Find where the given text appears and provide that cell's center as (X, Y) coordinate. 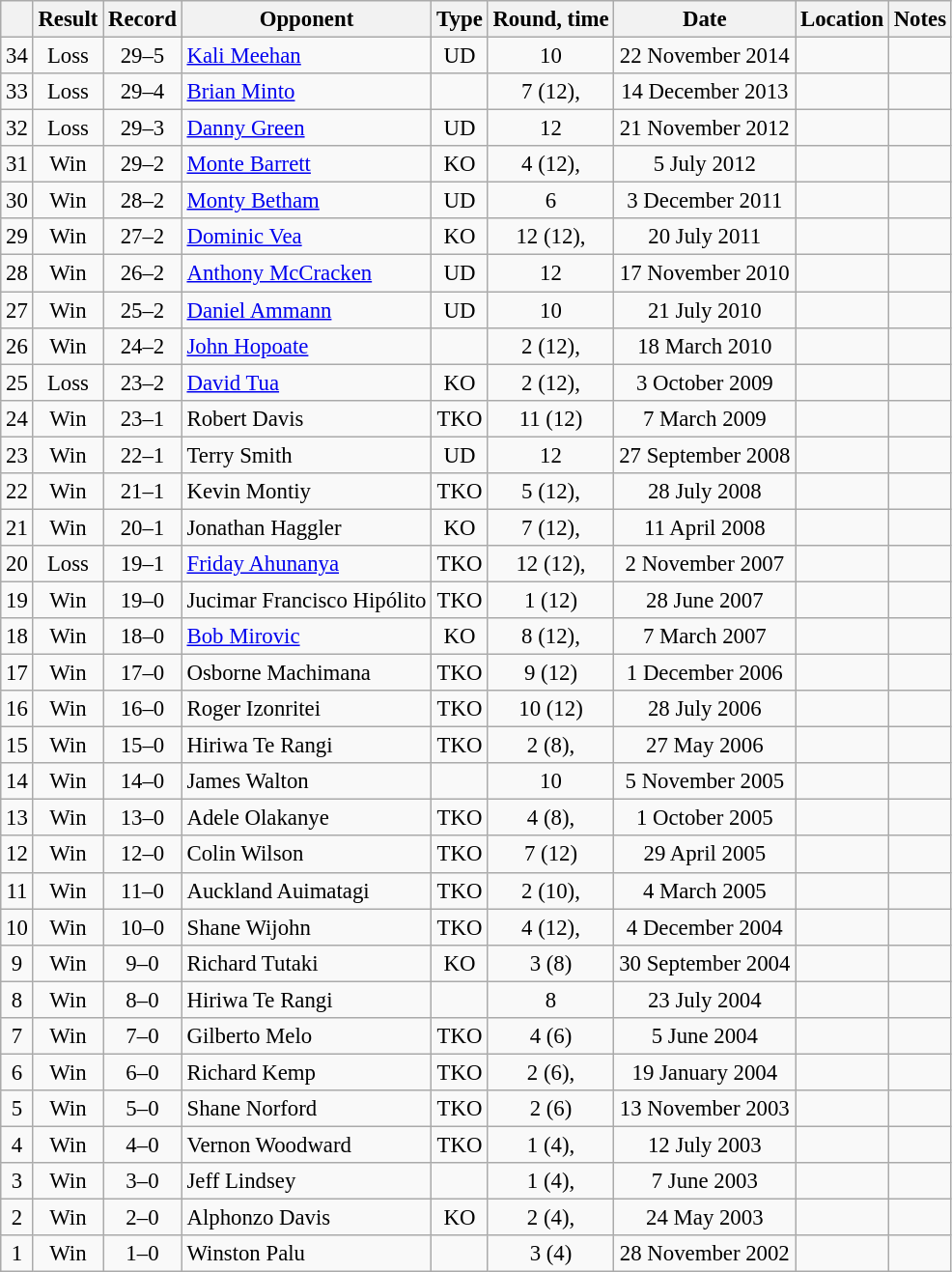
10 (12) (550, 709)
16 (17, 709)
Gilberto Melo (307, 1036)
5 November 2005 (705, 781)
1–0 (143, 1254)
25–2 (143, 310)
Danny Green (307, 128)
4 (6) (550, 1036)
19–1 (143, 564)
11 April 2008 (705, 527)
12 July 2003 (705, 1145)
Richard Tutaki (307, 963)
9–0 (143, 963)
29–4 (143, 92)
3 October 2009 (705, 382)
Auckland Auimatagi (307, 890)
4–0 (143, 1145)
3–0 (143, 1181)
11 (17, 890)
27 September 2008 (705, 455)
13 (17, 818)
Osborne Machimana (307, 673)
27 May 2006 (705, 746)
7 March 2009 (705, 418)
18 March 2010 (705, 346)
21–1 (143, 492)
24–2 (143, 346)
23–2 (143, 382)
9 (12) (550, 673)
24 (17, 418)
33 (17, 92)
30 September 2004 (705, 963)
34 (17, 56)
Date (705, 19)
19 January 2004 (705, 1072)
29–3 (143, 128)
21 November 2012 (705, 128)
21 (17, 527)
2 (4), (550, 1218)
28 (17, 273)
2 (8), (550, 746)
Shane Wijohn (307, 927)
3 (4) (550, 1254)
4 March 2005 (705, 890)
16–0 (143, 709)
4 (17, 1145)
3 (8) (550, 963)
22 November 2014 (705, 56)
17 (17, 673)
28–2 (143, 201)
24 May 2003 (705, 1218)
7–0 (143, 1036)
23 July 2004 (705, 1000)
26–2 (143, 273)
17–0 (143, 673)
1 December 2006 (705, 673)
Vernon Woodward (307, 1145)
27–2 (143, 237)
Anthony McCracken (307, 273)
1 October 2005 (705, 818)
11 (12) (550, 418)
Jeff Lindsey (307, 1181)
11–0 (143, 890)
Opponent (307, 19)
29 April 2005 (705, 855)
14 December 2013 (705, 92)
David Tua (307, 382)
28 July 2008 (705, 492)
5–0 (143, 1109)
Jucimar Francisco Hipólito (307, 600)
27 (17, 310)
4 December 2004 (705, 927)
1 (12) (550, 600)
3 (17, 1181)
2 (17, 1218)
18 (17, 636)
Kevin Montiy (307, 492)
7 (12) (550, 855)
28 November 2002 (705, 1254)
22–1 (143, 455)
32 (17, 128)
7 June 2003 (705, 1181)
5 (12), (550, 492)
22 (17, 492)
15–0 (143, 746)
3 December 2011 (705, 201)
Winston Palu (307, 1254)
Terry Smith (307, 455)
Monte Barrett (307, 164)
29–5 (143, 56)
30 (17, 201)
5 July 2012 (705, 164)
2 (6) (550, 1109)
Robert Davis (307, 418)
18–0 (143, 636)
5 (17, 1109)
Richard Kemp (307, 1072)
13–0 (143, 818)
13 November 2003 (705, 1109)
Monty Betham (307, 201)
26 (17, 346)
10–0 (143, 927)
8 (12), (550, 636)
Result (68, 19)
17 November 2010 (705, 273)
5 June 2004 (705, 1036)
23 (17, 455)
7 (17, 1036)
9 (17, 963)
Location (842, 19)
28 July 2006 (705, 709)
29–2 (143, 164)
20 July 2011 (705, 237)
Colin Wilson (307, 855)
29 (17, 237)
Round, time (550, 19)
19 (17, 600)
2–0 (143, 1218)
Type (460, 19)
23–1 (143, 418)
2 (10), (550, 890)
20–1 (143, 527)
1 (17, 1254)
25 (17, 382)
Roger Izonritei (307, 709)
2 November 2007 (705, 564)
8–0 (143, 1000)
6–0 (143, 1072)
John Hopoate (307, 346)
28 June 2007 (705, 600)
20 (17, 564)
14–0 (143, 781)
Brian Minto (307, 92)
2 (6), (550, 1072)
Adele Olakanye (307, 818)
Kali Meehan (307, 56)
7 March 2007 (705, 636)
Shane Norford (307, 1109)
Jonathan Haggler (307, 527)
19–0 (143, 600)
14 (17, 781)
Alphonzo Davis (307, 1218)
Dominic Vea (307, 237)
4 (8), (550, 818)
Notes (919, 19)
Daniel Ammann (307, 310)
15 (17, 746)
21 July 2010 (705, 310)
Record (143, 19)
James Walton (307, 781)
12–0 (143, 855)
Friday Ahunanya (307, 564)
31 (17, 164)
Bob Mirovic (307, 636)
